Identify which cell holds the provided text, then report its [X, Y] central coordinate. 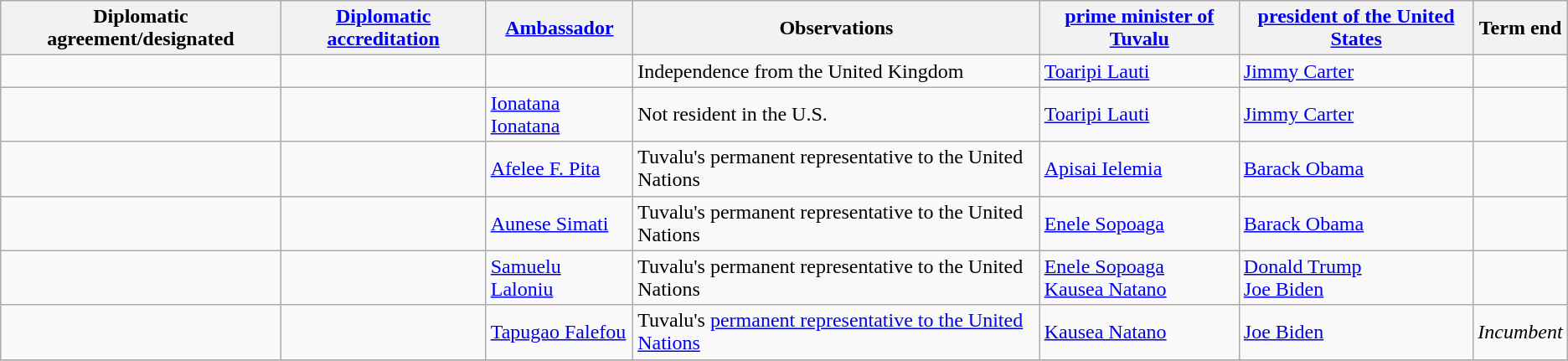
Afelee F. Pita [560, 169]
Term end [1520, 28]
Enele SopoagaKausea Natano [1139, 278]
Tapugao Falefou [560, 332]
Diplomatic accreditation [384, 28]
Ambassador [560, 28]
Not resident in the U.S. [837, 114]
Incumbent [1520, 332]
Observations [837, 28]
Diplomatic agreement/designated [141, 28]
Apisai Ielemia [1139, 169]
president of the United States [1355, 28]
Enele Sopoaga [1139, 223]
Donald TrumpJoe Biden [1355, 278]
Aunese Simati [560, 223]
Ionatana Ionatana [560, 114]
Joe Biden [1355, 332]
prime minister of Tuvalu [1139, 28]
Kausea Natano [1139, 332]
Independence from the United Kingdom [837, 71]
Samuelu Laloniu [560, 278]
